Capture the cell that displays the provided text and extract its [X, Y] central coordinate. 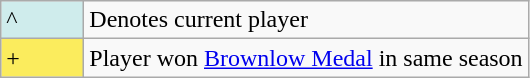
Denotes current player [306, 20]
^ [42, 20]
+ [42, 58]
Player won Brownlow Medal in same season [306, 58]
